Return [X, Y] of the center of cell containing provided text 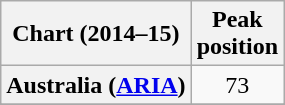
73 [237, 85]
Chart (2014–15) [96, 34]
Peakposition [237, 34]
Australia (ARIA) [96, 85]
